Search for the cell housing the specified text and yield its (X, Y) center coordinate. 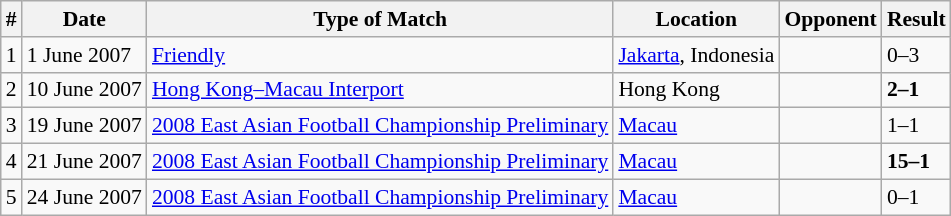
3 (12, 126)
Date (84, 19)
Location (696, 19)
Hong Kong–Macau Interport (380, 90)
Hong Kong (696, 90)
21 June 2007 (84, 162)
Type of Match (380, 19)
19 June 2007 (84, 126)
Friendly (380, 55)
5 (12, 197)
1–1 (916, 126)
1 (12, 55)
Jakarta, Indonesia (696, 55)
4 (12, 162)
Opponent (830, 19)
24 June 2007 (84, 197)
2–1 (916, 90)
Result (916, 19)
2 (12, 90)
10 June 2007 (84, 90)
0–1 (916, 197)
1 June 2007 (84, 55)
0–3 (916, 55)
15–1 (916, 162)
# (12, 19)
